Determine the (X, Y) coordinate at the center of the cell enclosing the given text.  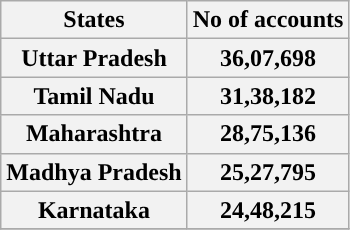
States (94, 20)
36,07,698 (268, 58)
Tamil Nadu (94, 96)
Madhya Pradesh (94, 172)
Maharashtra (94, 134)
Karnataka (94, 210)
31,38,182 (268, 96)
28,75,136 (268, 134)
24,48,215 (268, 210)
25,27,795 (268, 172)
Uttar Pradesh (94, 58)
No of accounts (268, 20)
